Determine the (X, Y) coordinate at the center of the cell enclosing the given text.  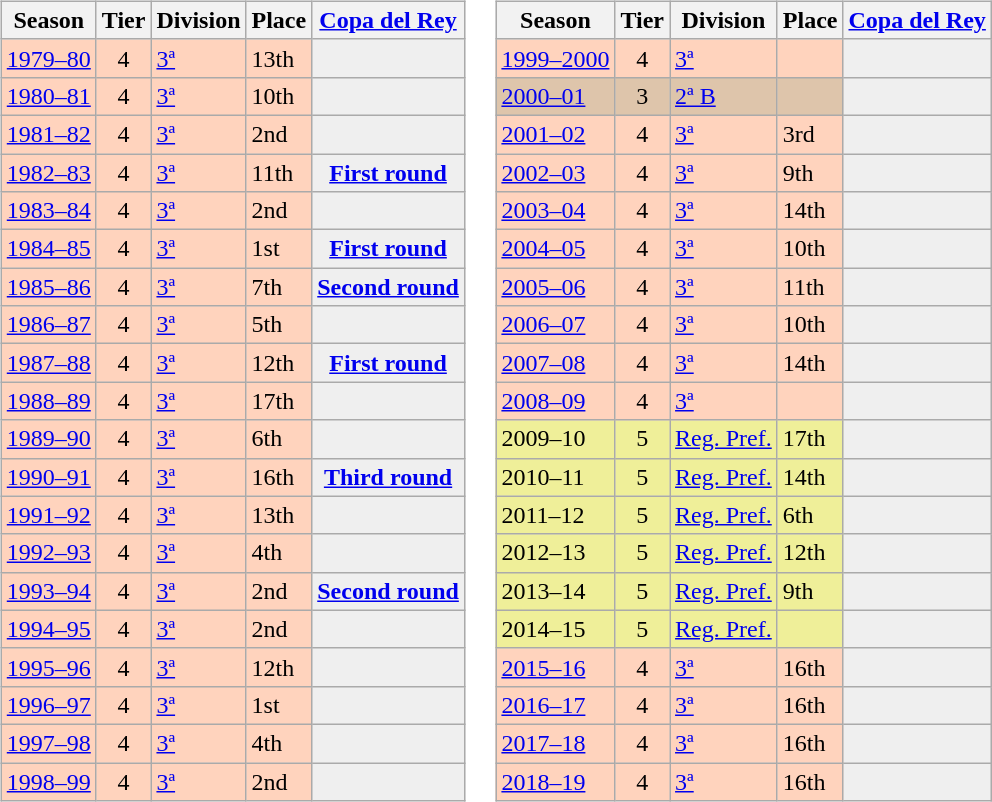
1982–83 (48, 173)
2009–10 (556, 439)
2017–18 (556, 743)
1990–91 (48, 477)
2012–13 (556, 553)
2000–01 (556, 96)
1992–93 (48, 553)
2007–08 (556, 363)
1985–86 (48, 287)
1997–98 (48, 743)
7th (279, 287)
2001–02 (556, 134)
2013–14 (556, 591)
1979–80 (48, 58)
2016–17 (556, 705)
2002–03 (556, 173)
2008–09 (556, 401)
2018–19 (556, 781)
Third round (388, 477)
1998–99 (48, 781)
1993–94 (48, 591)
2005–06 (556, 287)
2014–15 (556, 629)
1994–95 (48, 629)
1986–87 (48, 325)
1991–92 (48, 515)
1996–97 (48, 705)
1995–96 (48, 667)
1999–2000 (556, 58)
1989–90 (48, 439)
1987–88 (48, 363)
2006–07 (556, 325)
1981–82 (48, 134)
3 (642, 96)
2ª B (724, 96)
1980–81 (48, 96)
1988–89 (48, 401)
1983–84 (48, 211)
2011–12 (556, 515)
2010–11 (556, 477)
1984–85 (48, 249)
2004–05 (556, 249)
3rd (810, 134)
5th (279, 325)
2003–04 (556, 211)
2015–16 (556, 667)
